Capture the cell that displays the provided text and extract its (x, y) central coordinate. 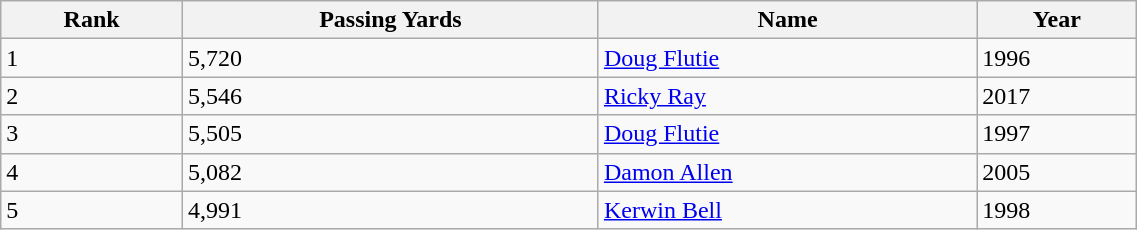
2 (92, 96)
Name (787, 20)
5,082 (391, 172)
5 (92, 210)
Year (1057, 20)
Rank (92, 20)
2017 (1057, 96)
1998 (1057, 210)
Ricky Ray (787, 96)
Passing Yards (391, 20)
1997 (1057, 134)
5,546 (391, 96)
1 (92, 58)
4,991 (391, 210)
5,720 (391, 58)
5,505 (391, 134)
4 (92, 172)
Damon Allen (787, 172)
1996 (1057, 58)
Kerwin Bell (787, 210)
3 (92, 134)
2005 (1057, 172)
